Determine the [x, y] coordinate at the center of the cell enclosing the given text.  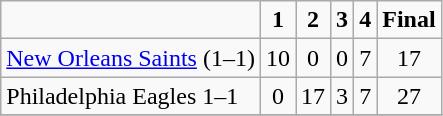
2 [314, 20]
4 [366, 20]
1 [278, 20]
New Orleans Saints (1–1) [131, 58]
Final [409, 20]
27 [409, 96]
10 [278, 58]
Philadelphia Eagles 1–1 [131, 96]
